Extract the (X, Y) coordinate from the center of the cell holding the provided text.  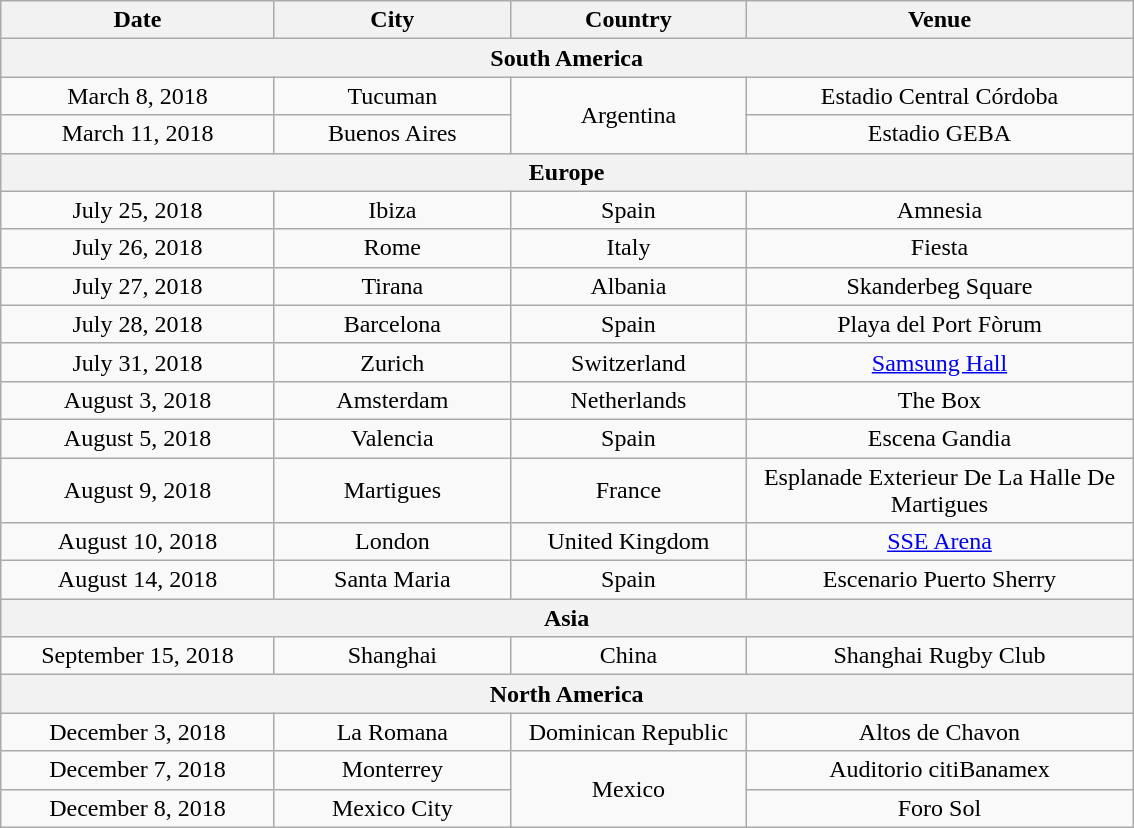
September 15, 2018 (138, 656)
Rome (392, 248)
December 3, 2018 (138, 732)
Skanderbeg Square (939, 286)
Fiesta (939, 248)
December 8, 2018 (138, 808)
SSE Arena (939, 542)
Barcelona (392, 324)
Ibiza (392, 210)
City (392, 20)
Albania (628, 286)
The Box (939, 400)
March 8, 2018 (138, 96)
Italy (628, 248)
July 27, 2018 (138, 286)
March 11, 2018 (138, 134)
North America (567, 694)
Mexico (628, 789)
Switzerland (628, 362)
Samsung Hall (939, 362)
Santa Maria (392, 580)
Venue (939, 20)
Dominican Republic (628, 732)
July 26, 2018 (138, 248)
South America (567, 58)
Tucuman (392, 96)
Mexico City (392, 808)
Buenos Aires (392, 134)
August 14, 2018 (138, 580)
La Romana (392, 732)
Altos de Chavon (939, 732)
Tirana (392, 286)
Zurich (392, 362)
Valencia (392, 438)
July 31, 2018 (138, 362)
Esplanade Exterieur De La Halle De Martigues (939, 490)
Amnesia (939, 210)
Country (628, 20)
Date (138, 20)
Europe (567, 172)
Playa del Port Fòrum (939, 324)
Monterrey (392, 770)
July 28, 2018 (138, 324)
United Kingdom (628, 542)
August 3, 2018 (138, 400)
Shanghai (392, 656)
London (392, 542)
Martigues (392, 490)
Netherlands (628, 400)
France (628, 490)
July 25, 2018 (138, 210)
Amsterdam (392, 400)
Escena Gandia (939, 438)
Auditorio citiBanamex (939, 770)
Asia (567, 618)
August 10, 2018 (138, 542)
Shanghai Rugby Club (939, 656)
Escenario Puerto Sherry (939, 580)
August 5, 2018 (138, 438)
Foro Sol (939, 808)
August 9, 2018 (138, 490)
Estadio Central Córdoba (939, 96)
Estadio GEBA (939, 134)
Argentina (628, 115)
China (628, 656)
December 7, 2018 (138, 770)
